Determine the [X, Y] coordinate at the center of the cell enclosing the given text.  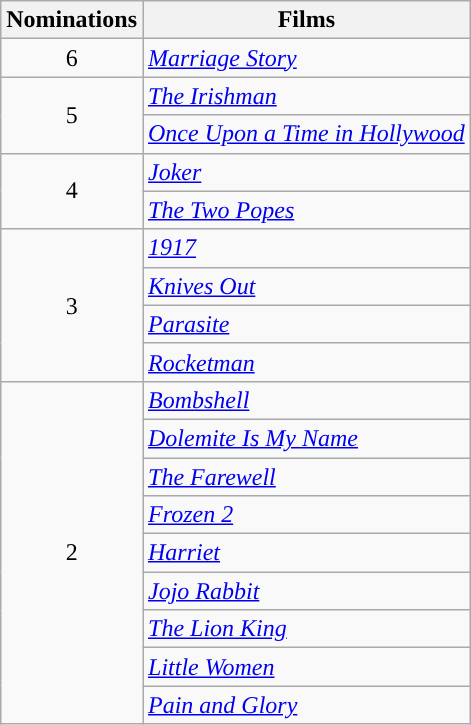
Pain and Glory [306, 705]
Harriet [306, 553]
Marriage Story [306, 58]
The Lion King [306, 629]
1917 [306, 248]
Parasite [306, 324]
The Irishman [306, 96]
4 [72, 191]
Frozen 2 [306, 515]
Nominations [72, 20]
2 [72, 552]
6 [72, 58]
Films [306, 20]
Jojo Rabbit [306, 591]
Dolemite Is My Name [306, 438]
The Farewell [306, 477]
Knives Out [306, 286]
5 [72, 115]
The Two Popes [306, 210]
3 [72, 305]
Bombshell [306, 400]
Joker [306, 172]
Rocketman [306, 362]
Little Women [306, 667]
Once Upon a Time in Hollywood [306, 134]
